Output the (X, Y) coordinate of the center of the cell containing the given text.  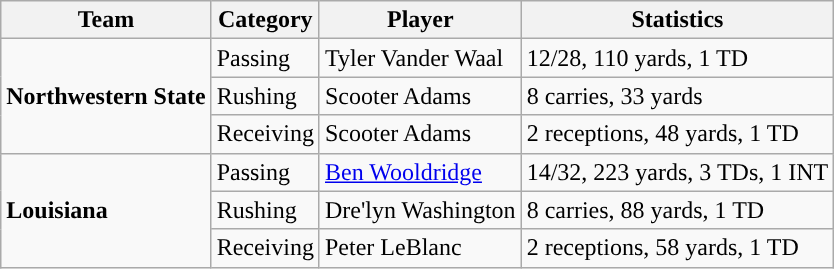
Statistics (678, 20)
Category (265, 20)
12/28, 110 yards, 1 TD (678, 58)
8 carries, 33 yards (678, 96)
2 receptions, 58 yards, 1 TD (678, 248)
Player (420, 20)
Tyler Vander Waal (420, 58)
Team (106, 20)
Northwestern State (106, 96)
Peter LeBlanc (420, 248)
Louisiana (106, 210)
8 carries, 88 yards, 1 TD (678, 210)
Ben Wooldridge (420, 172)
2 receptions, 48 yards, 1 TD (678, 134)
14/32, 223 yards, 3 TDs, 1 INT (678, 172)
Dre'lyn Washington (420, 210)
